Capture the cell that displays the provided text and extract its [x, y] central coordinate. 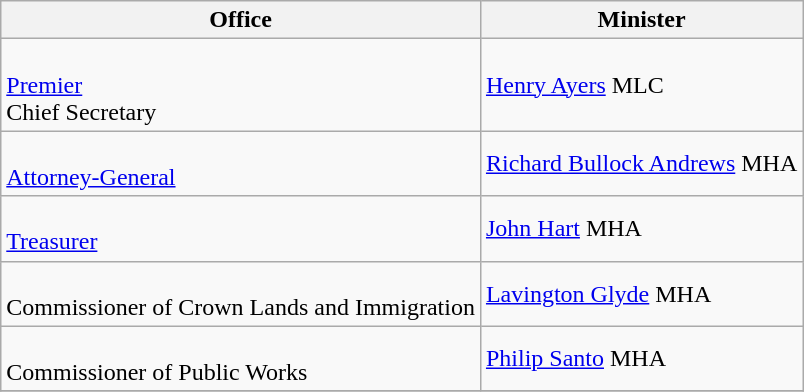
Attorney-General [241, 164]
Lavington Glyde MHA [641, 294]
Treasurer [241, 228]
Office [241, 20]
Commissioner of Public Works [241, 358]
Commissioner of Crown Lands and Immigration [241, 294]
John Hart MHA [641, 228]
Richard Bullock Andrews MHA [641, 164]
Henry Ayers MLC [641, 85]
Premier Chief Secretary [241, 85]
Philip Santo MHA [641, 358]
Minister [641, 20]
